Pinpoint the cell where the given text exists, returning its [X, Y] midpoint coordinate. 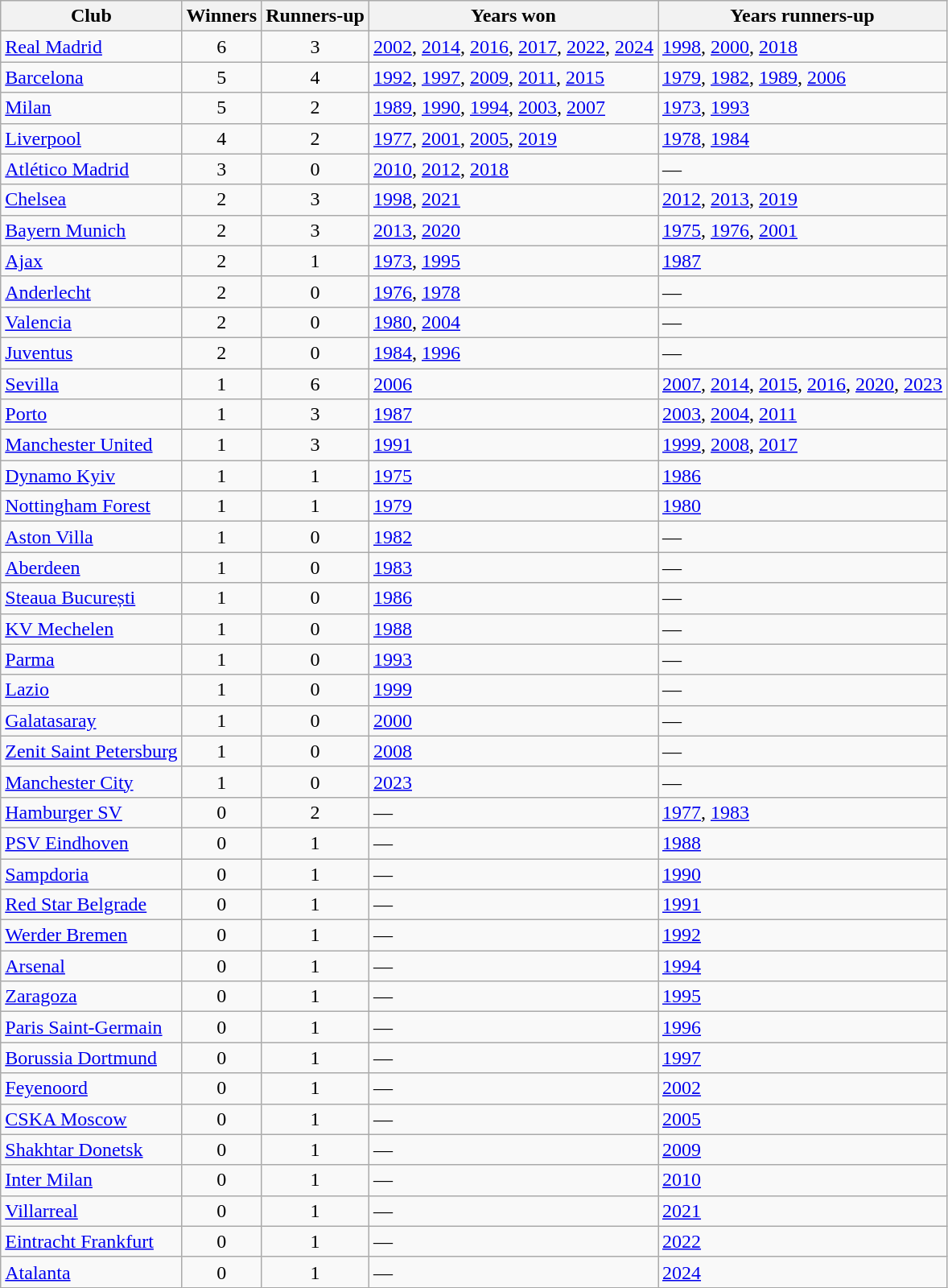
Sampdoria [92, 873]
CSKA Moscow [92, 1119]
2003, 2004, 2011 [803, 415]
Atalanta [92, 1272]
1979, 1982, 1989, 2006 [803, 77]
Parma [92, 659]
Hamburger SV [92, 812]
Years runners-up [803, 16]
Winners [222, 16]
1975 [513, 476]
Werder Bremen [92, 935]
2002 [803, 1088]
Steaua București [92, 598]
Lazio [92, 690]
Arsenal [92, 966]
1980, 2004 [513, 322]
1983 [513, 568]
Real Madrid [92, 47]
2008 [513, 751]
Shakhtar Donetsk [92, 1150]
1998, 2000, 2018 [803, 47]
1992, 1997, 2009, 2011, 2015 [513, 77]
1984, 1996 [513, 353]
2023 [513, 782]
1975, 1976, 2001 [803, 230]
Red Star Belgrade [92, 905]
1978, 1984 [803, 138]
Sevilla [92, 384]
1996 [803, 1027]
Barcelona [92, 77]
Porto [92, 415]
1977, 2001, 2005, 2019 [513, 138]
Galatasaray [92, 720]
Runners-up [315, 16]
1997 [803, 1058]
Club [92, 16]
Feyenoord [92, 1088]
Villarreal [92, 1211]
1977, 1983 [803, 812]
Borussia Dortmund [92, 1058]
1994 [803, 966]
Bayern Munich [92, 230]
1973, 1993 [803, 108]
2000 [513, 720]
Years won [513, 16]
1973, 1995 [513, 261]
Chelsea [92, 200]
KV Mechelen [92, 629]
2005 [803, 1119]
Ajax [92, 261]
2010 [803, 1180]
2006 [513, 384]
Zaragoza [92, 997]
2022 [803, 1241]
Valencia [92, 322]
PSV Eindhoven [92, 843]
2007, 2014, 2015, 2016, 2020, 2023 [803, 384]
2013, 2020 [513, 230]
1999, 2008, 2017 [803, 445]
Liverpool [92, 138]
2009 [803, 1150]
Aberdeen [92, 568]
Aston Villa [92, 537]
1990 [803, 873]
1993 [513, 659]
Inter Milan [92, 1180]
Dynamo Kyiv [92, 476]
Eintracht Frankfurt [92, 1241]
Atlético Madrid [92, 169]
2021 [803, 1211]
2010, 2012, 2018 [513, 169]
1998, 2021 [513, 200]
1980 [803, 506]
1976, 1978 [513, 291]
Manchester United [92, 445]
2002, 2014, 2016, 2017, 2022, 2024 [513, 47]
2012, 2013, 2019 [803, 200]
1989, 1990, 1994, 2003, 2007 [513, 108]
1992 [803, 935]
Zenit Saint Petersburg [92, 751]
Manchester City [92, 782]
Juventus [92, 353]
Paris Saint-Germain [92, 1027]
1995 [803, 997]
1999 [513, 690]
1979 [513, 506]
1982 [513, 537]
2024 [803, 1272]
Anderlecht [92, 291]
Milan [92, 108]
Nottingham Forest [92, 506]
